Find where the given text appears and provide that cell's center as (X, Y) coordinate. 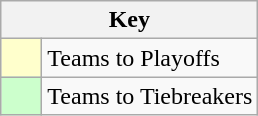
Teams to Tiebreakers (150, 96)
Teams to Playoffs (150, 58)
Key (130, 20)
